Locate the cell with the specified text and output its (x, y) center coordinate. 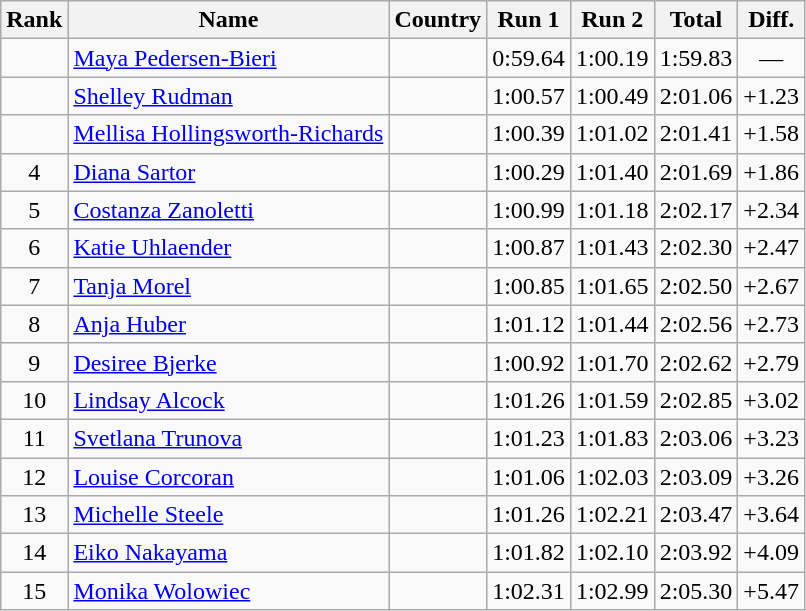
15 (34, 591)
+2.73 (772, 324)
1:01.40 (612, 172)
4 (34, 172)
1:00.99 (529, 210)
Desiree Bjerke (228, 362)
1:01.83 (612, 438)
Michelle Steele (228, 515)
1:00.85 (529, 286)
Rank (34, 20)
0:59.64 (529, 58)
1:02.10 (612, 553)
Diana Sartor (228, 172)
1:01.82 (529, 553)
Costanza Zanoletti (228, 210)
Maya Pedersen-Bieri (228, 58)
6 (34, 248)
1:00.19 (612, 58)
+1.86 (772, 172)
9 (34, 362)
1:59.83 (696, 58)
1:01.23 (529, 438)
Total (696, 20)
— (772, 58)
1:01.43 (612, 248)
2:01.69 (696, 172)
1:02.03 (612, 477)
2:02.30 (696, 248)
2:03.47 (696, 515)
2:01.41 (696, 134)
1:01.02 (612, 134)
13 (34, 515)
Katie Uhlaender (228, 248)
1:01.59 (612, 400)
7 (34, 286)
1:01.18 (612, 210)
12 (34, 477)
Country (438, 20)
Monika Wolowiec (228, 591)
Anja Huber (228, 324)
+2.67 (772, 286)
Lindsay Alcock (228, 400)
11 (34, 438)
2:02.17 (696, 210)
2:02.50 (696, 286)
2:03.09 (696, 477)
Shelley Rudman (228, 96)
1:00.92 (529, 362)
Diff. (772, 20)
1:02.31 (529, 591)
1:00.29 (529, 172)
+2.79 (772, 362)
1:01.70 (612, 362)
+1.23 (772, 96)
1:02.99 (612, 591)
+3.26 (772, 477)
Tanja Morel (228, 286)
Svetlana Trunova (228, 438)
Louise Corcoran (228, 477)
Mellisa Hollingsworth-Richards (228, 134)
2:02.85 (696, 400)
1:01.65 (612, 286)
1:01.12 (529, 324)
+3.64 (772, 515)
2:02.56 (696, 324)
+5.47 (772, 591)
2:03.06 (696, 438)
10 (34, 400)
1:00.39 (529, 134)
+2.34 (772, 210)
1:00.57 (529, 96)
14 (34, 553)
Eiko Nakayama (228, 553)
+2.47 (772, 248)
1:01.44 (612, 324)
2:05.30 (696, 591)
Run 2 (612, 20)
5 (34, 210)
2:01.06 (696, 96)
2:02.62 (696, 362)
+4.09 (772, 553)
+3.23 (772, 438)
8 (34, 324)
+3.02 (772, 400)
1:01.06 (529, 477)
1:02.21 (612, 515)
+1.58 (772, 134)
1:00.49 (612, 96)
Run 1 (529, 20)
Name (228, 20)
2:03.92 (696, 553)
1:00.87 (529, 248)
